Output the [x, y] coordinate of the center of the cell containing the given text.  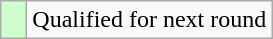
Qualified for next round [150, 20]
